Output the (x, y) coordinate of the center of the cell containing the given text.  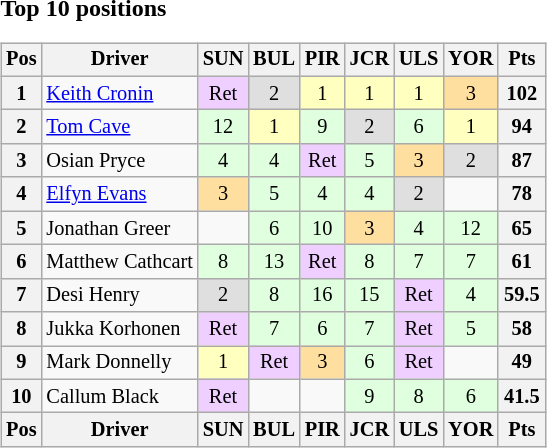
59.5 (522, 295)
87 (522, 161)
Desi Henry (119, 295)
Tom Cave (119, 127)
Osian Pryce (119, 161)
Jonathan Greer (119, 228)
Jukka Korhonen (119, 329)
49 (522, 363)
78 (522, 194)
15 (370, 295)
61 (522, 262)
Mark Donnelly (119, 363)
94 (522, 127)
102 (522, 93)
13 (274, 262)
16 (322, 295)
Keith Cronin (119, 93)
41.5 (522, 396)
65 (522, 228)
Matthew Cathcart (119, 262)
58 (522, 329)
Callum Black (119, 396)
Elfyn Evans (119, 194)
